From the cell containing the given text, extract its center point as [x, y] coordinate. 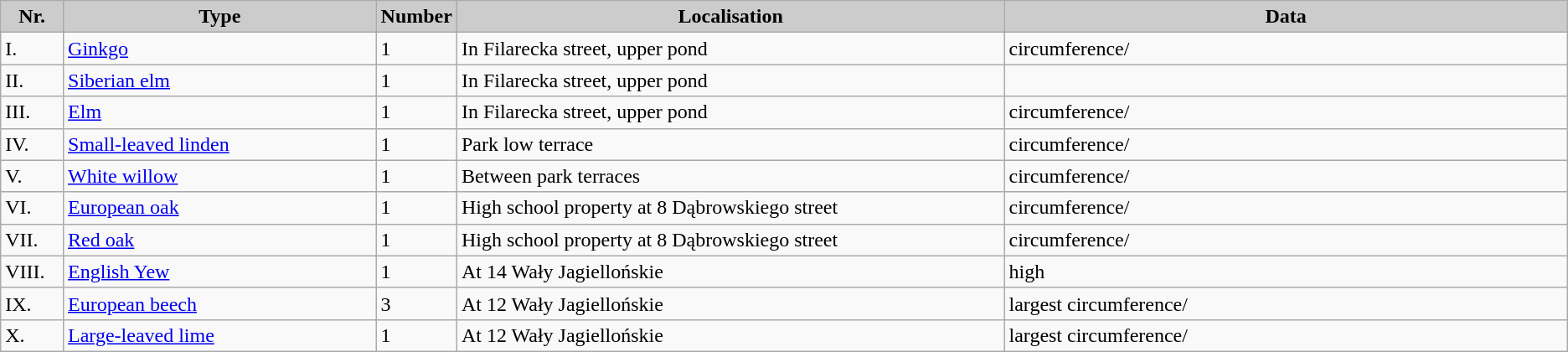
Elm [220, 112]
Data [1286, 17]
Red oak [220, 240]
3 [416, 303]
III. [32, 112]
VI. [32, 208]
Siberian elm [220, 80]
Number [416, 17]
II. [32, 80]
At 14 Wały Jagiellońskie [730, 272]
European beech [220, 303]
Nr. [32, 17]
V. [32, 176]
Large-leaved lime [220, 335]
X. [32, 335]
English Yew [220, 272]
White willow [220, 176]
Ginkgo [220, 49]
high [1286, 272]
Type [220, 17]
VII. [32, 240]
Localisation [730, 17]
European oak [220, 208]
IX. [32, 303]
Small-leaved linden [220, 144]
I. [32, 49]
IV. [32, 144]
Between park terraces [730, 176]
Park low terrace [730, 144]
VIII. [32, 272]
